Capture the cell that displays the provided text and extract its (x, y) central coordinate. 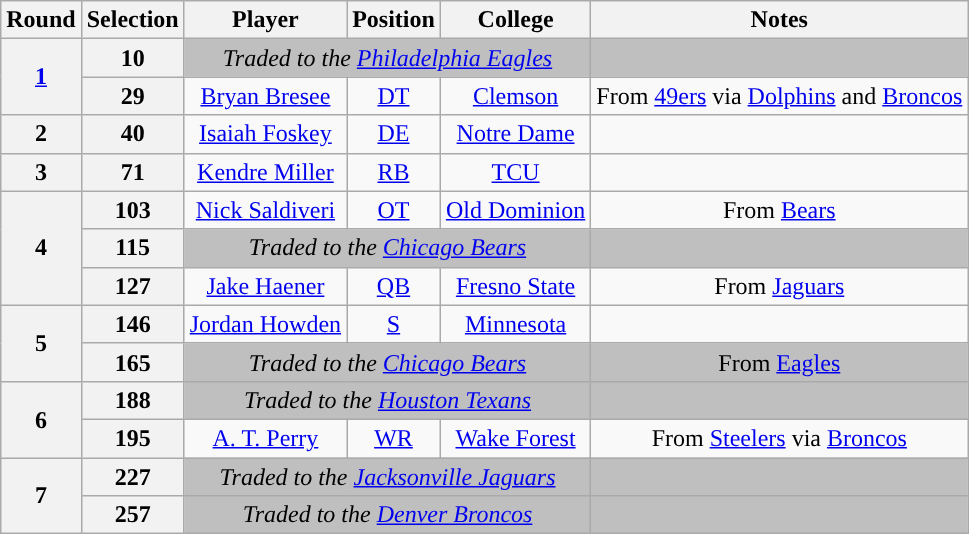
Position (394, 20)
4 (41, 248)
29 (132, 96)
2 (41, 134)
College (515, 20)
Jake Haener (265, 286)
71 (132, 172)
RB (394, 172)
Round (41, 20)
DT (394, 96)
From 49ers via Dolphins and Broncos (780, 96)
S (394, 324)
Old Dominion (515, 210)
Isaiah Foskey (265, 134)
Jordan Howden (265, 324)
From Steelers via Broncos (780, 438)
127 (132, 286)
Bryan Bresee (265, 96)
Fresno State (515, 286)
1 (41, 77)
3 (41, 172)
5 (41, 343)
Minnesota (515, 324)
165 (132, 362)
WR (394, 438)
115 (132, 248)
DE (394, 134)
6 (41, 419)
QB (394, 286)
Nick Saldiveri (265, 210)
Traded to the Jacksonville Jaguars (388, 477)
From Jaguars (780, 286)
TCU (515, 172)
Player (265, 20)
227 (132, 477)
257 (132, 515)
Notes (780, 20)
From Bears (780, 210)
Traded to the Houston Texans (388, 400)
195 (132, 438)
Kendre Miller (265, 172)
146 (132, 324)
A. T. Perry (265, 438)
188 (132, 400)
40 (132, 134)
OT (394, 210)
From Eagles (780, 362)
Clemson (515, 96)
Traded to the Philadelphia Eagles (388, 58)
Wake Forest (515, 438)
10 (132, 58)
Traded to the Denver Broncos (388, 515)
Selection (132, 20)
103 (132, 210)
7 (41, 496)
Notre Dame (515, 134)
